Identify which cell holds the provided text, then report its (x, y) central coordinate. 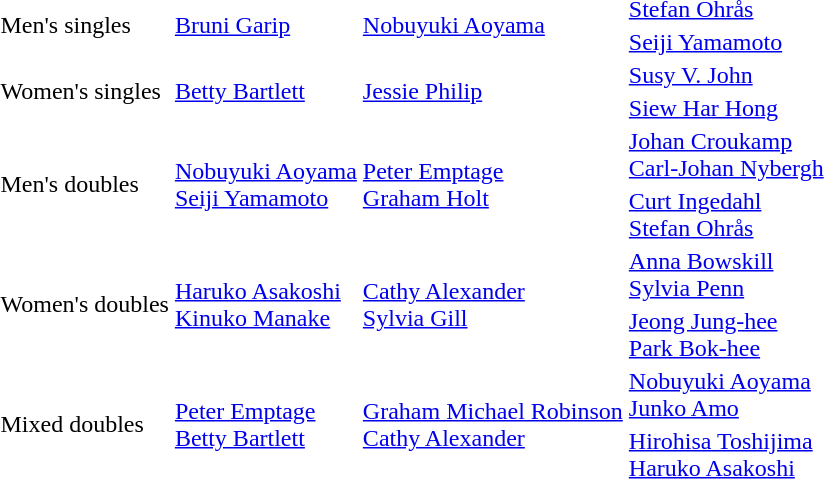
Peter Emptage Graham Holt (492, 184)
Cathy Alexander Sylvia Gill (492, 304)
Nobuyuki Aoyama Seiji Yamamoto (266, 184)
Haruko Asakoshi Kinuko Manake (266, 304)
Betty Bartlett (266, 92)
Jessie Philip (492, 92)
